Scan for the cell matching the given text and deliver its (X, Y) coordinate at center. 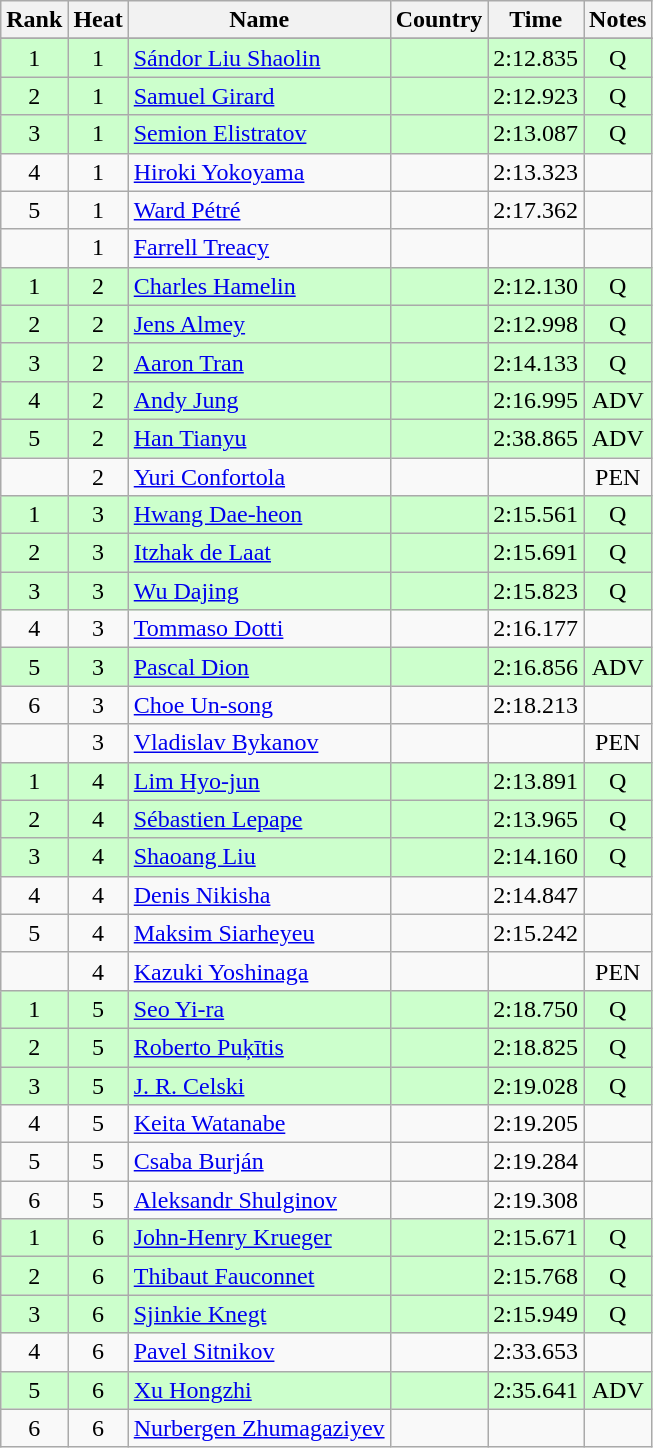
2:15.242 (536, 933)
Name (259, 20)
Shaoang Liu (259, 857)
Jens Almey (259, 324)
Semion Elistratov (259, 134)
J. R. Celski (259, 1085)
2:16.995 (536, 400)
Hiroki Yokoyama (259, 172)
2:12.998 (536, 324)
Charles Hamelin (259, 286)
John-Henry Krueger (259, 1238)
Choe Un-song (259, 705)
2:16.177 (536, 629)
2:15.768 (536, 1276)
Tommaso Dotti (259, 629)
Heat (98, 20)
Denis Nikisha (259, 895)
Andy Jung (259, 400)
2:14.160 (536, 857)
Country (439, 20)
Sándor Liu Shaolin (259, 58)
2:14.133 (536, 362)
2:33.653 (536, 1352)
Time (536, 20)
Sébastien Lepape (259, 819)
2:15.691 (536, 553)
Aleksandr Shulginov (259, 1200)
2:15.671 (536, 1238)
Rank (34, 20)
Thibaut Fauconnet (259, 1276)
2:13.965 (536, 819)
2:12.923 (536, 96)
2:18.825 (536, 1047)
Pascal Dion (259, 667)
Vladislav Bykanov (259, 743)
Wu Dajing (259, 591)
Han Tianyu (259, 438)
2:19.284 (536, 1162)
2:19.028 (536, 1085)
2:12.835 (536, 58)
2:18.750 (536, 1009)
Aaron Tran (259, 362)
2:15.949 (536, 1314)
Itzhak de Laat (259, 553)
Sjinkie Knegt (259, 1314)
Xu Hongzhi (259, 1390)
Notes (618, 20)
Ward Pétré (259, 210)
Nurbergen Zhumagaziyev (259, 1428)
2:17.362 (536, 210)
Hwang Dae-heon (259, 515)
2:18.213 (536, 705)
2:13.891 (536, 781)
Samuel Girard (259, 96)
2:19.205 (536, 1124)
2:38.865 (536, 438)
Csaba Burján (259, 1162)
2:19.308 (536, 1200)
Farrell Treacy (259, 248)
2:13.087 (536, 134)
2:12.130 (536, 286)
Seo Yi-ra (259, 1009)
2:16.856 (536, 667)
Lim Hyo-jun (259, 781)
2:15.561 (536, 515)
2:15.823 (536, 591)
2:14.847 (536, 895)
Yuri Confortola (259, 477)
Keita Watanabe (259, 1124)
2:35.641 (536, 1390)
Pavel Sitnikov (259, 1352)
2:13.323 (536, 172)
Maksim Siarheyeu (259, 933)
Roberto Puķītis (259, 1047)
Kazuki Yoshinaga (259, 971)
